For the text-containing cell, return its midpoint in [x, y] coordinate format. 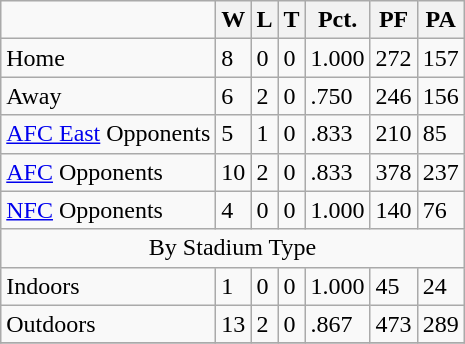
246 [394, 96]
45 [394, 286]
156 [440, 96]
PA [440, 20]
Pct. [338, 20]
AFC Opponents [108, 172]
8 [234, 58]
473 [394, 324]
237 [440, 172]
Away [108, 96]
76 [440, 210]
140 [394, 210]
Home [108, 58]
W [234, 20]
10 [234, 172]
Outdoors [108, 324]
157 [440, 58]
289 [440, 324]
24 [440, 286]
4 [234, 210]
Indoors [108, 286]
.867 [338, 324]
5 [234, 134]
6 [234, 96]
272 [394, 58]
.750 [338, 96]
AFC East Opponents [108, 134]
378 [394, 172]
210 [394, 134]
T [292, 20]
L [264, 20]
By Stadium Type [232, 248]
PF [394, 20]
NFC Opponents [108, 210]
13 [234, 324]
85 [440, 134]
